Determine the (x, y) coordinate at the center of the cell enclosing the given text.  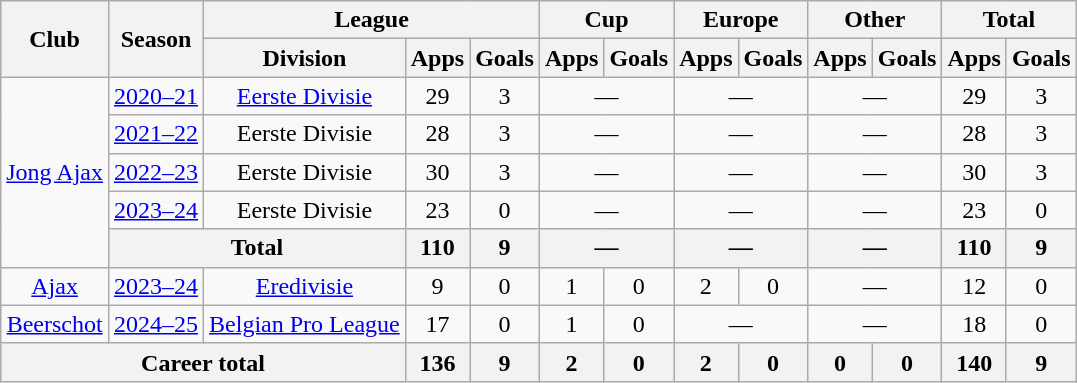
League (372, 20)
2022–23 (156, 172)
140 (974, 362)
2021–22 (156, 134)
18 (974, 324)
136 (437, 362)
12 (974, 286)
Division (305, 58)
Ajax (55, 286)
Jong Ajax (55, 172)
Season (156, 39)
2020–21 (156, 96)
Other (875, 20)
Club (55, 39)
Belgian Pro League (305, 324)
17 (437, 324)
Eredivisie (305, 286)
2024–25 (156, 324)
Europe (741, 20)
Beerschot (55, 324)
Cup (606, 20)
Career total (203, 362)
